Scan for the cell matching the given text and deliver its (x, y) coordinate at center. 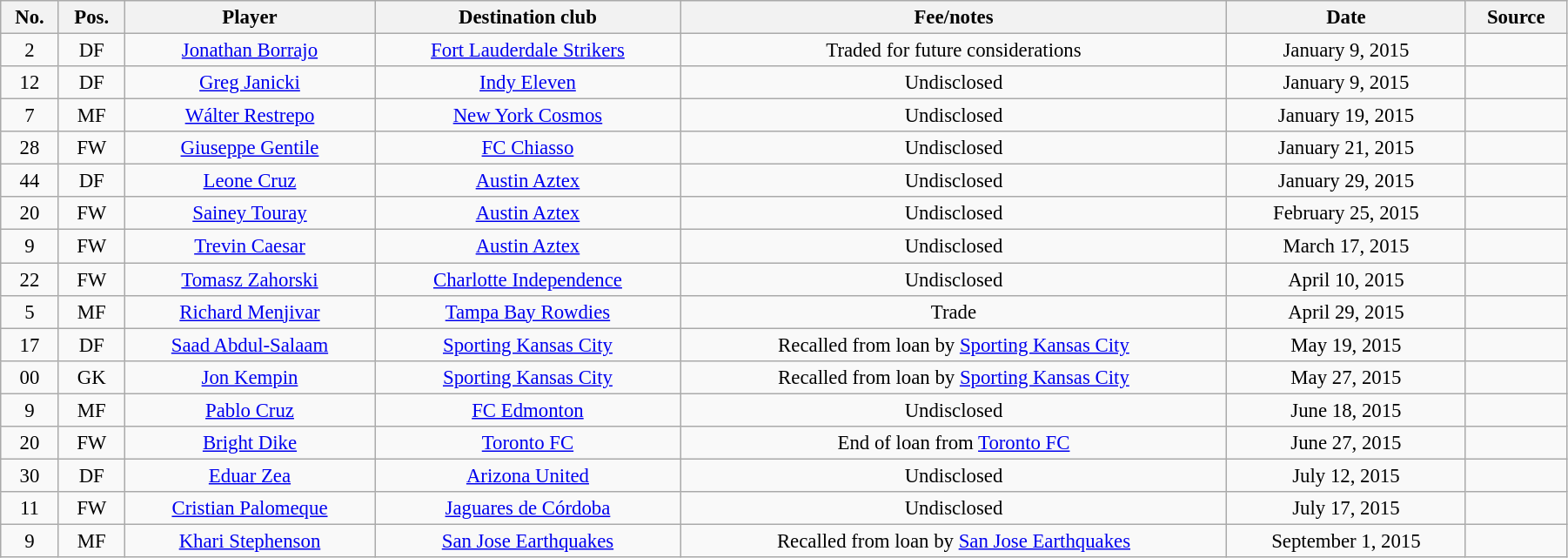
Leone Cruz (250, 181)
Richard Menjivar (250, 312)
May 27, 2015 (1346, 377)
2 (30, 50)
Pos. (91, 17)
February 25, 2015 (1346, 213)
FC Edmonton (527, 410)
Arizona United (527, 475)
Wálter Restrepo (250, 116)
Fort Lauderdale Strikers (527, 50)
April 10, 2015 (1346, 279)
May 19, 2015 (1346, 345)
July 17, 2015 (1346, 508)
No. (30, 17)
00 (30, 377)
January 21, 2015 (1346, 148)
Giuseppe Gentile (250, 148)
11 (30, 508)
Cristian Palomeque (250, 508)
Player (250, 17)
July 12, 2015 (1346, 475)
28 (30, 148)
January 29, 2015 (1346, 181)
Sainey Touray (250, 213)
Saad Abdul-Salaam (250, 345)
April 29, 2015 (1346, 312)
June 18, 2015 (1346, 410)
12 (30, 83)
Indy Eleven (527, 83)
44 (30, 181)
Pablo Cruz (250, 410)
Greg Janicki (250, 83)
Jonathan Borrajo (250, 50)
Bright Dike (250, 443)
September 1, 2015 (1346, 541)
Destination club (527, 17)
Recalled from loan by San Jose Earthquakes (954, 541)
Jon Kempin (250, 377)
New York Cosmos (527, 116)
7 (30, 116)
Trade (954, 312)
17 (30, 345)
GK (91, 377)
Eduar Zea (250, 475)
Fee/notes (954, 17)
Toronto FC (527, 443)
Traded for future considerations (954, 50)
Source (1516, 17)
5 (30, 312)
Tampa Bay Rowdies (527, 312)
March 17, 2015 (1346, 246)
Trevin Caesar (250, 246)
June 27, 2015 (1346, 443)
Tomasz Zahorski (250, 279)
End of loan from Toronto FC (954, 443)
San Jose Earthquakes (527, 541)
Khari Stephenson (250, 541)
22 (30, 279)
30 (30, 475)
Jaguares de Córdoba (527, 508)
FC Chiasso (527, 148)
Charlotte Independence (527, 279)
Date (1346, 17)
January 19, 2015 (1346, 116)
